Return [x, y] of the center of cell containing provided text 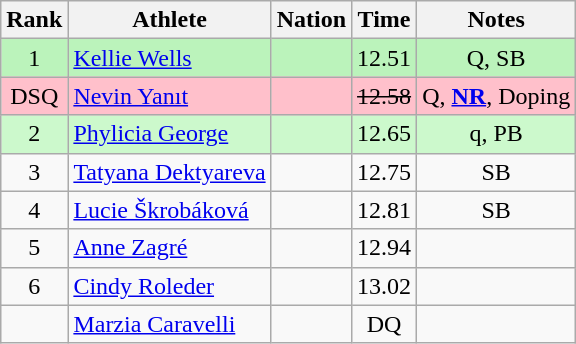
Kellie Wells [170, 58]
4 [34, 210]
Time [384, 20]
12.58 [384, 96]
Athlete [170, 20]
DQ [384, 324]
6 [34, 286]
Nation [311, 20]
Lucie Škrobáková [170, 210]
Cindy Roleder [170, 286]
12.65 [384, 134]
Q, NR, Doping [496, 96]
Nevin Yanıt [170, 96]
12.94 [384, 248]
Phylicia George [170, 134]
12.51 [384, 58]
12.81 [384, 210]
q, PB [496, 134]
DSQ [34, 96]
Tatyana Dektyareva [170, 172]
2 [34, 134]
Notes [496, 20]
3 [34, 172]
Marzia Caravelli [170, 324]
12.75 [384, 172]
1 [34, 58]
5 [34, 248]
Q, SB [496, 58]
Rank [34, 20]
13.02 [384, 286]
Anne Zagré [170, 248]
